Determine the [X, Y] coordinate at the center of the cell enclosing the given text.  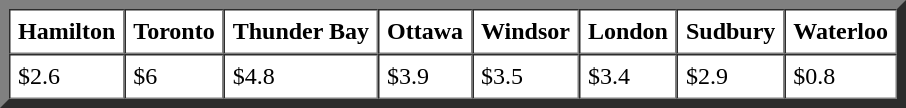
$6 [174, 76]
London [628, 32]
$3.4 [628, 76]
$4.8 [301, 76]
Thunder Bay [301, 32]
Toronto [174, 32]
$3.5 [526, 76]
Hamilton [66, 32]
Ottawa [425, 32]
$0.8 [840, 76]
Sudbury [730, 32]
$2.9 [730, 76]
Waterloo [840, 32]
$3.9 [425, 76]
$2.6 [66, 76]
Windsor [526, 32]
